Scan for the cell matching the given text and deliver its [x, y] coordinate at center. 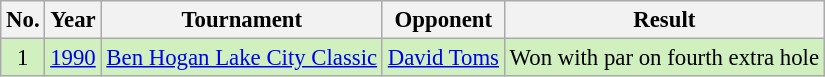
No. [23, 20]
Tournament [242, 20]
David Toms [443, 58]
Result [664, 20]
Won with par on fourth extra hole [664, 58]
Year [73, 20]
1990 [73, 58]
1 [23, 58]
Ben Hogan Lake City Classic [242, 58]
Opponent [443, 20]
